Identify which cell holds the provided text, then report its [x, y] central coordinate. 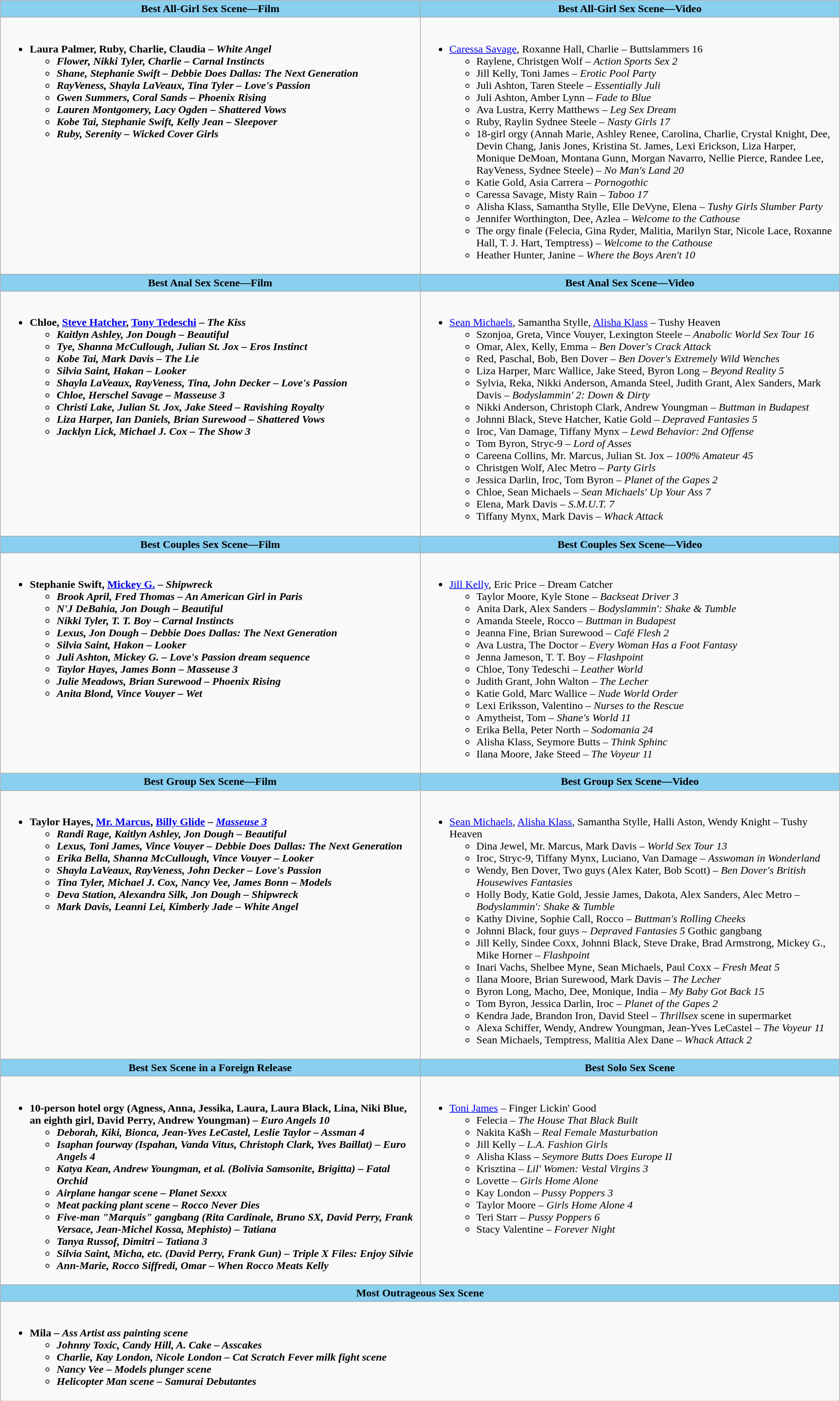
Best Group Sex Scene—Film [210, 782]
Best Solo Sex Scene [630, 1068]
Best Couples Sex Scene—Film [210, 544]
Most Outrageous Sex Scene [420, 1293]
Best Anal Sex Scene—Film [210, 283]
Best Group Sex Scene—Video [630, 782]
Best Couples Sex Scene—Video [630, 544]
Best All-Girl Sex Scene—Film [210, 9]
Best Anal Sex Scene—Video [630, 283]
Best Sex Scene in a Foreign Release [210, 1068]
Best All-Girl Sex Scene—Video [630, 9]
